Return (x, y) of the center of cell containing provided text 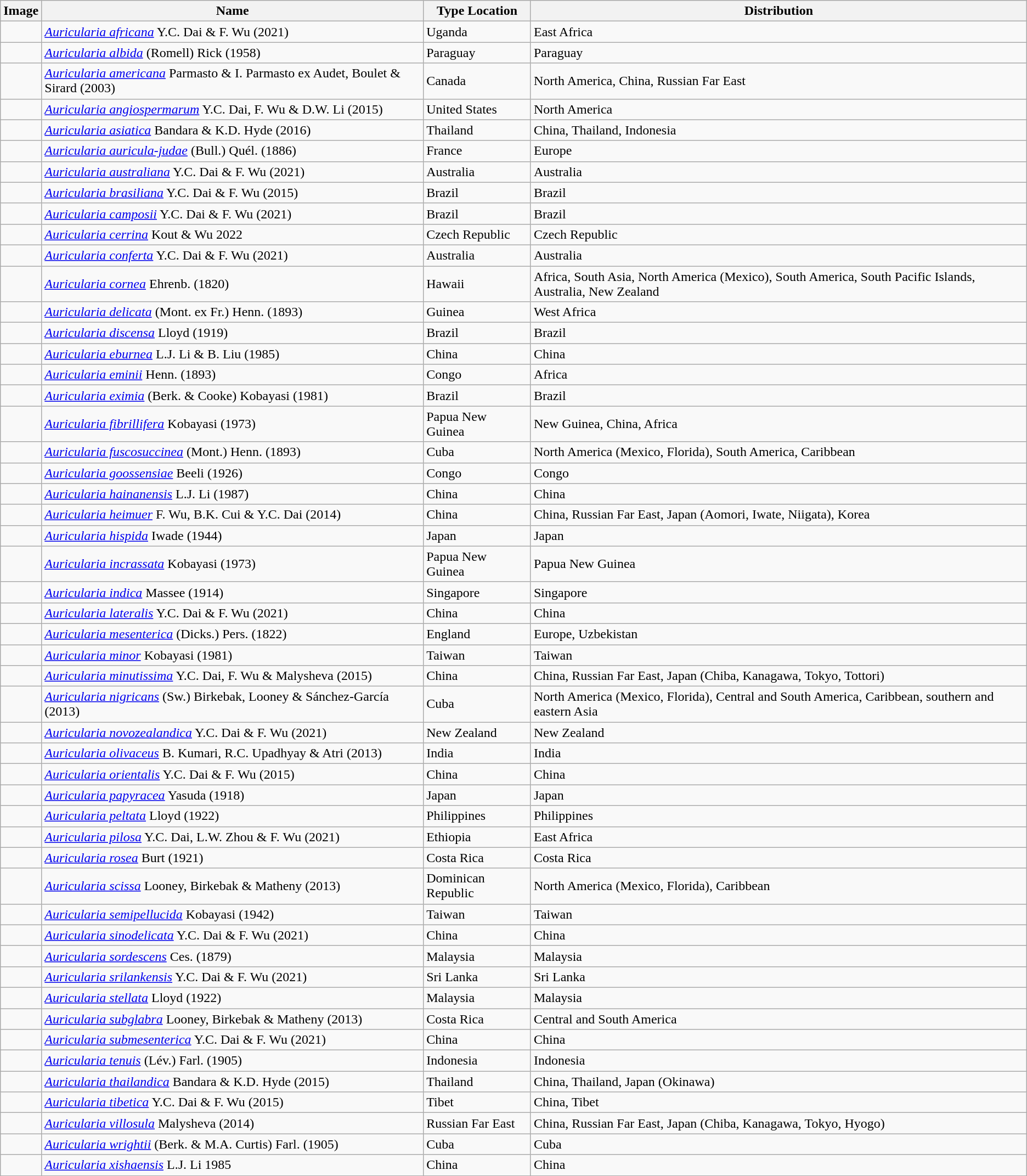
Auricularia angiospermarum Y.C. Dai, F. Wu & D.W. Li (2015) (233, 109)
Type Location (477, 11)
Europe (778, 151)
Auricularia tenuis (Lév.) Farl. (1905) (233, 1061)
China, Tibet (778, 1102)
Auricularia sordescens Ces. (1879) (233, 956)
Name (233, 11)
China, Russian Far East, Japan (Chiba, Kanagawa, Tokyo, Hyogo) (778, 1123)
Auricularia subglabra Looney, Birkebak & Matheny (2013) (233, 1019)
Canada (477, 81)
China, Russian Far East, Japan (Chiba, Kanagawa, Tokyo, Tottori) (778, 676)
Auricularia hispida Iwade (1944) (233, 536)
Auricularia cornea Ehrenb. (1820) (233, 283)
Auricularia eburnea L.J. Li & B. Liu (1985) (233, 354)
North America (Mexico, Florida), Caribbean (778, 886)
Auricularia wrightii (Berk. & M.A. Curtis) Farl. (1905) (233, 1144)
Auricularia rosea Burt (1921) (233, 858)
China, Thailand, Japan (Okinawa) (778, 1082)
Auricularia heimuer F. Wu, B.K. Cui & Y.C. Dai (2014) (233, 515)
Auricularia africana Y.C. Dai & F. Wu (2021) (233, 32)
New Guinea, China, Africa (778, 424)
Auricularia peltata Lloyd (1922) (233, 816)
United States (477, 109)
Auricularia asiatica Bandara & K.D. Hyde (2016) (233, 130)
Tibet (477, 1102)
Auricularia pilosa Y.C. Dai, L.W. Zhou & F. Wu (2021) (233, 837)
Central and South America (778, 1019)
Auricularia eminii Henn. (1893) (233, 375)
Auricularia americana Parmasto & I. Parmasto ex Audet, Boulet & Sirard (2003) (233, 81)
Auricularia australiana Y.C. Dai & F. Wu (2021) (233, 172)
Auricularia mesenterica (Dicks.) Pers. (1822) (233, 634)
Auricularia orientalis Y.C. Dai & F. Wu (2015) (233, 774)
Auricularia semipellucida Kobayasi (1942) (233, 914)
Auricularia conferta Y.C. Dai & F. Wu (2021) (233, 255)
Auricularia camposii Y.C. Dai & F. Wu (2021) (233, 213)
France (477, 151)
Guinea (477, 312)
Auricularia delicata (Mont. ex Fr.) Henn. (1893) (233, 312)
Auricularia novozealandica Y.C. Dai & F. Wu (2021) (233, 733)
Auricularia cerrina Kout & Wu 2022 (233, 234)
Africa (778, 375)
Auricularia thailandica Bandara & K.D. Hyde (2015) (233, 1082)
Auricularia goossensiae Beeli (1926) (233, 473)
Auricularia papyracea Yasuda (1918) (233, 795)
China, Thailand, Indonesia (778, 130)
Auricularia auricula-judae (Bull.) Quél. (1886) (233, 151)
Ethiopia (477, 837)
Auricularia minutissima Y.C. Dai, F. Wu & Malysheva (2015) (233, 676)
Auricularia olivaceus B. Kumari, R.C. Upadhyay & Atri (2013) (233, 753)
Russian Far East (477, 1123)
Auricularia tibetica Y.C. Dai & F. Wu (2015) (233, 1102)
Auricularia minor Kobayasi (1981) (233, 655)
Auricularia incrassata Kobayasi (1973) (233, 564)
West Africa (778, 312)
Distribution (778, 11)
Auricularia discensa Lloyd (1919) (233, 333)
Auricularia stellata Lloyd (1922) (233, 998)
China, Russian Far East, Japan (Aomori, Iwate, Niigata), Korea (778, 515)
Auricularia villosula Malysheva (2014) (233, 1123)
Auricularia brasiliana Y.C. Dai & F. Wu (2015) (233, 193)
Europe, Uzbekistan (778, 634)
Auricularia eximia (Berk. & Cooke) Kobayasi (1981) (233, 396)
Auricularia hainanensis L.J. Li (1987) (233, 494)
Auricularia srilankensis Y.C. Dai & F. Wu (2021) (233, 977)
Hawaii (477, 283)
Auricularia scissa Looney, Birkebak & Matheny (2013) (233, 886)
North America (Mexico, Florida), South America, Caribbean (778, 452)
Auricularia nigricans (Sw.) Birkebak, Looney & Sánchez-García (2013) (233, 705)
Africa, South Asia, North America (Mexico), South America, South Pacific Islands, Australia, New Zealand (778, 283)
North America (Mexico, Florida), Central and South America, Caribbean, southern and eastern Asia (778, 705)
Auricularia albida (Romell) Rick (1958) (233, 53)
Uganda (477, 32)
England (477, 634)
Image (21, 11)
Auricularia lateralis Y.C. Dai & F. Wu (2021) (233, 613)
Auricularia fuscosuccinea (Mont.) Henn. (1893) (233, 452)
North America (778, 109)
Dominican Republic (477, 886)
Auricularia sinodelicata Y.C. Dai & F. Wu (2021) (233, 935)
Auricularia xishaensis L.J. Li 1985 (233, 1165)
North America, China, Russian Far East (778, 81)
Auricularia fibrillifera Kobayasi (1973) (233, 424)
Auricularia indica Massee (1914) (233, 592)
Auricularia submesenterica Y.C. Dai & F. Wu (2021) (233, 1040)
